Find where the given text appears and provide that cell's center as [X, Y] coordinate. 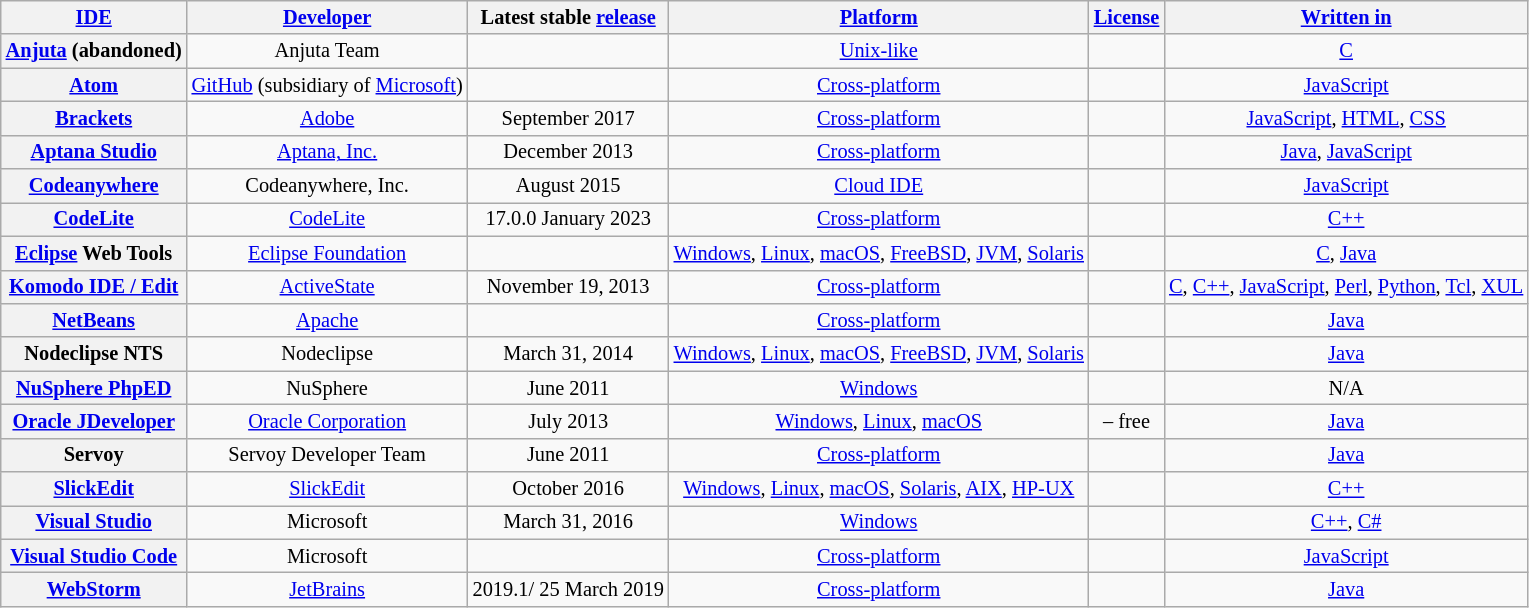
IDE [94, 17]
Java, JavaScript [1346, 152]
Brackets [94, 118]
Nodeclipse [328, 354]
C, C++, JavaScript, Perl, Python, Tcl, XUL [1346, 287]
Platform [879, 17]
Visual Studio [94, 522]
WebStorm [94, 589]
Visual Studio Code [94, 556]
NetBeans [94, 320]
Anjuta (abandoned) [94, 51]
GitHub (subsidiary of Microsoft) [328, 85]
March 31, 2016 [568, 522]
Oracle JDeveloper [94, 421]
C++, C# [1346, 522]
JetBrains [328, 589]
Windows, Linux, macOS [879, 421]
Windows, Linux, macOS, Solaris, AIX, HP-UX [879, 489]
License [1126, 17]
Oracle Corporation [328, 421]
Apache [328, 320]
December 2013 [568, 152]
NuSphere [328, 388]
C [1346, 51]
N/A [1346, 388]
Adobe [328, 118]
Unix-like [879, 51]
March 31, 2014 [568, 354]
Developer [328, 17]
NuSphere PhpED [94, 388]
Servoy [94, 455]
August 2015 [568, 186]
Codeanywhere, Inc. [328, 186]
Atom [94, 85]
2019.1/ 25 March 2019 [568, 589]
October 2016 [568, 489]
Eclipse Web Tools [94, 253]
July 2013 [568, 421]
Anjuta Team [328, 51]
C, Java [1346, 253]
17.0.0 January 2023 [568, 219]
Aptana, Inc. [328, 152]
Latest stable release [568, 17]
Servoy Developer Team [328, 455]
November 19, 2013 [568, 287]
Cloud IDE [879, 186]
Eclipse Foundation [328, 253]
Nodeclipse NTS [94, 354]
Komodo IDE / Edit [94, 287]
Aptana Studio [94, 152]
Codeanywhere [94, 186]
Written in [1346, 17]
– free [1126, 421]
JavaScript, HTML, CSS [1346, 118]
ActiveState [328, 287]
September 2017 [568, 118]
